Determine the [x, y] coordinate at the center of the cell enclosing the given text.  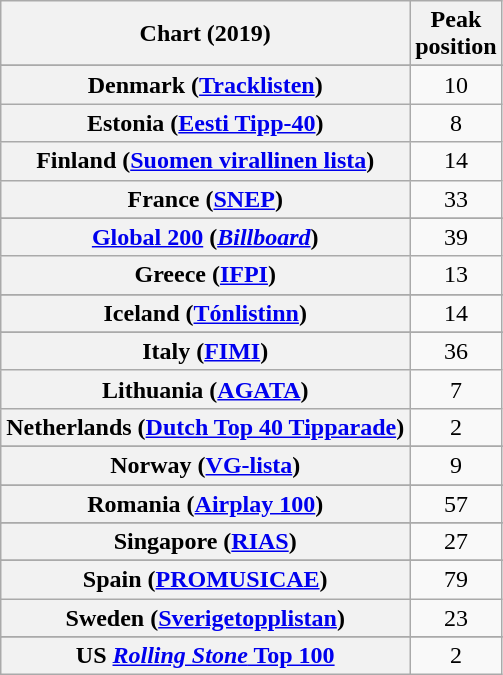
Estonia (Eesti Tipp-40) [206, 123]
10 [456, 85]
Chart (2019) [206, 34]
Finland (Suomen virallinen lista) [206, 161]
Iceland (Tónlistinn) [206, 313]
7 [456, 389]
Lithuania (AGATA) [206, 389]
39 [456, 237]
23 [456, 618]
Norway (VG-lista) [206, 465]
Spain (PROMUSICAE) [206, 580]
US Rolling Stone Top 100 [206, 656]
Romania (Airplay 100) [206, 503]
Greece (IFPI) [206, 275]
27 [456, 542]
Italy (FIMI) [206, 351]
Netherlands (Dutch Top 40 Tipparade) [206, 427]
79 [456, 580]
13 [456, 275]
Singapore (RIAS) [206, 542]
57 [456, 503]
Denmark (Tracklisten) [206, 85]
Sweden (Sverigetopplistan) [206, 618]
9 [456, 465]
France (SNEP) [206, 199]
33 [456, 199]
Peakposition [456, 34]
Global 200 (Billboard) [206, 237]
36 [456, 351]
8 [456, 123]
